Identify which cell holds the provided text, then report its (x, y) central coordinate. 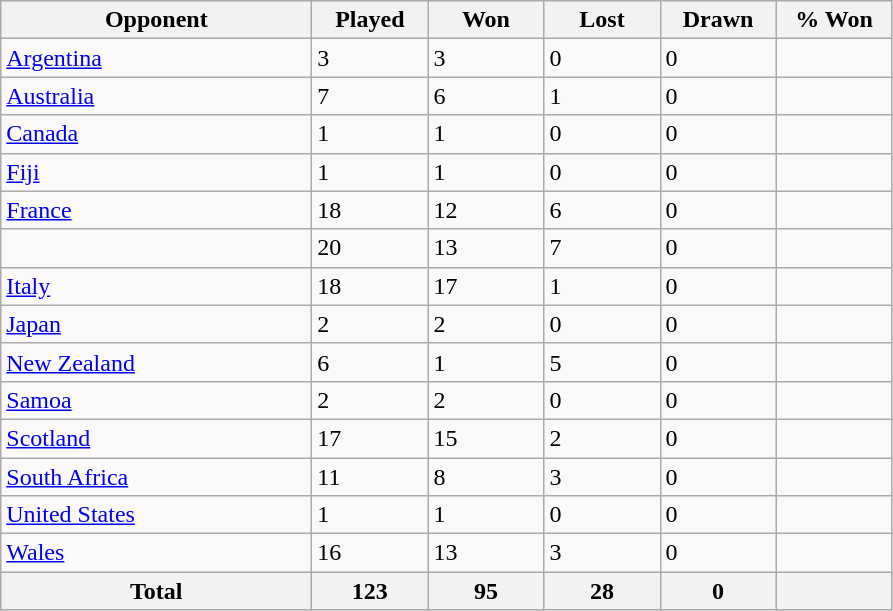
United States (156, 515)
Opponent (156, 20)
% Won (834, 20)
Drawn (718, 20)
Argentina (156, 58)
Won (486, 20)
15 (486, 438)
Japan (156, 324)
123 (370, 591)
Played (370, 20)
95 (486, 591)
5 (602, 362)
Canada (156, 134)
Australia (156, 96)
France (156, 210)
16 (370, 553)
South Africa (156, 477)
20 (370, 248)
11 (370, 477)
Total (156, 591)
Wales (156, 553)
Scotland (156, 438)
12 (486, 210)
28 (602, 591)
New Zealand (156, 362)
8 (486, 477)
Samoa (156, 400)
Lost (602, 20)
Italy (156, 286)
Fiji (156, 172)
